Identify which cell holds the provided text, then report its [x, y] central coordinate. 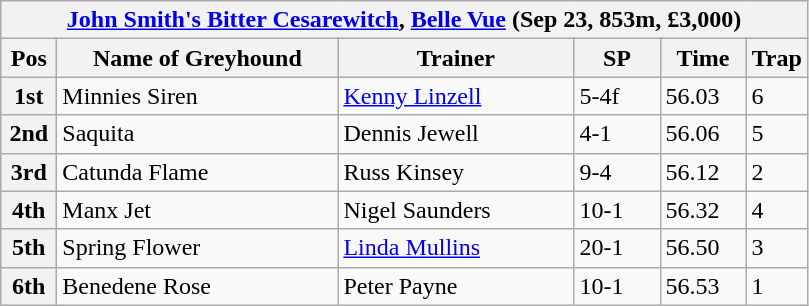
5 [776, 134]
9-4 [617, 172]
56.12 [703, 172]
John Smith's Bitter Cesarewitch, Belle Vue (Sep 23, 853m, £3,000) [404, 20]
6 [776, 96]
4-1 [617, 134]
Minnies Siren [198, 96]
Kenny Linzell [456, 96]
20-1 [617, 248]
4th [29, 210]
Manx Jet [198, 210]
Pos [29, 58]
Benedene Rose [198, 286]
56.06 [703, 134]
Saquita [198, 134]
Russ Kinsey [456, 172]
1st [29, 96]
Nigel Saunders [456, 210]
SP [617, 58]
Linda Mullins [456, 248]
5th [29, 248]
3 [776, 248]
3rd [29, 172]
Trainer [456, 58]
56.53 [703, 286]
Trap [776, 58]
Catunda Flame [198, 172]
56.03 [703, 96]
6th [29, 286]
4 [776, 210]
5-4f [617, 96]
2 [776, 172]
Name of Greyhound [198, 58]
1 [776, 286]
56.32 [703, 210]
56.50 [703, 248]
2nd [29, 134]
Peter Payne [456, 286]
Spring Flower [198, 248]
Time [703, 58]
Dennis Jewell [456, 134]
